Extract the (X, Y) coordinate from the center of the cell holding the provided text.  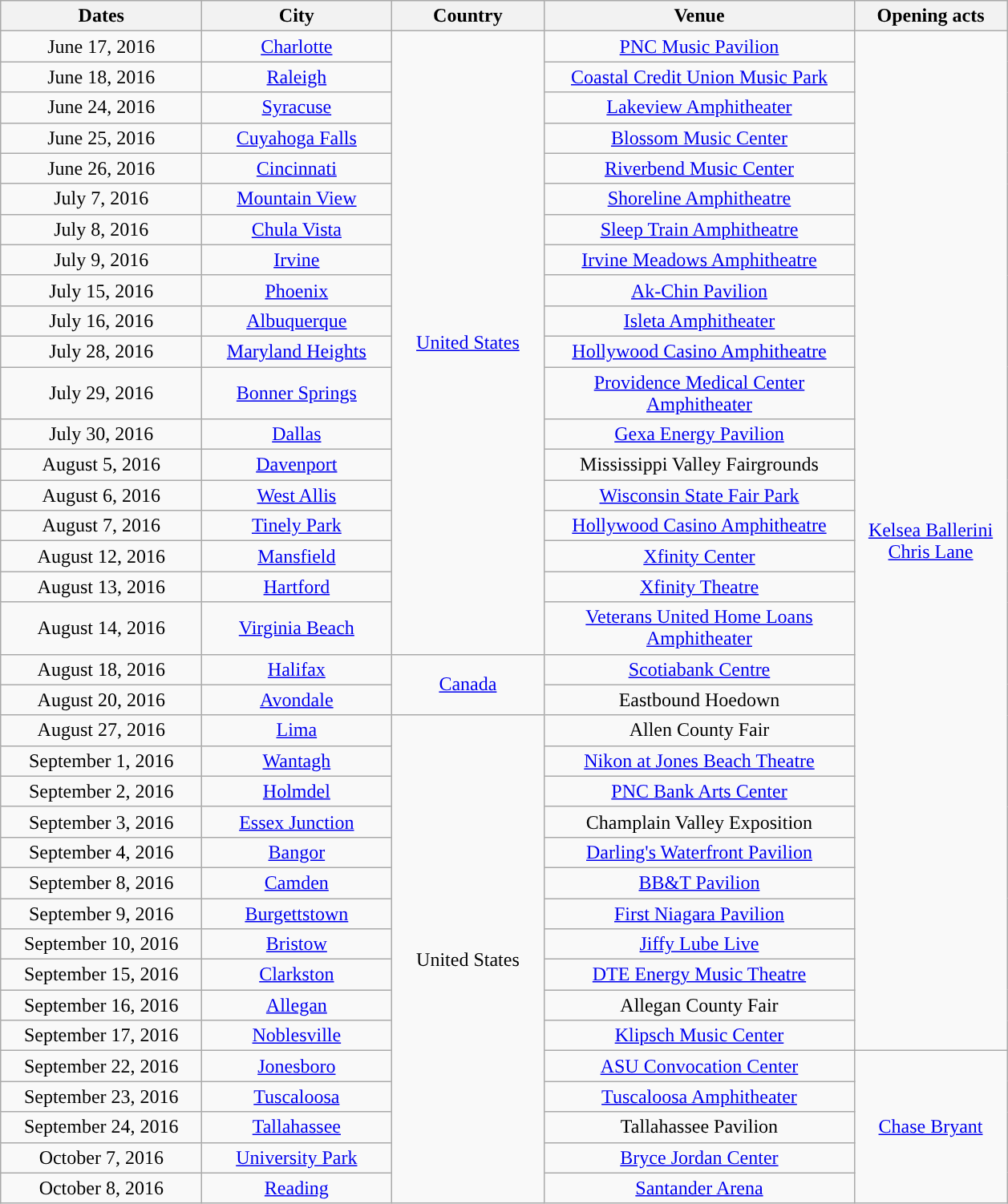
July 9, 2016 (101, 260)
Cuyahoga Falls (297, 138)
Tuscaloosa Amphitheater (699, 1097)
Reading (297, 1188)
August 20, 2016 (101, 700)
Lakeview Amphitheater (699, 107)
July 30, 2016 (101, 434)
September 24, 2016 (101, 1127)
Jonesboro (297, 1066)
Bonner Springs (297, 393)
August 27, 2016 (101, 730)
Raleigh (297, 77)
Essex Junction (297, 822)
Phoenix (297, 290)
Klipsch Music Center (699, 1036)
September 17, 2016 (101, 1036)
Allegan County Fair (699, 1005)
PNC Music Pavilion (699, 46)
September 23, 2016 (101, 1097)
June 17, 2016 (101, 46)
Davenport (297, 465)
July 8, 2016 (101, 229)
Providence Medical Center Amphitheater (699, 393)
Albuquerque (297, 321)
June 26, 2016 (101, 168)
Isleta Amphitheater (699, 321)
Nikon at Jones Beach Theatre (699, 761)
July 16, 2016 (101, 321)
Irvine Meadows Amphitheatre (699, 260)
Lima (297, 730)
Avondale (297, 700)
September 22, 2016 (101, 1066)
Scotiabank Centre (699, 669)
First Niagara Pavilion (699, 913)
June 24, 2016 (101, 107)
August 12, 2016 (101, 556)
Kelsea BalleriniChris Lane (930, 541)
Burgettstown (297, 913)
September 3, 2016 (101, 822)
Xfinity Theatre (699, 587)
BB&T Pavilion (699, 883)
October 8, 2016 (101, 1188)
Coastal Credit Union Music Park (699, 77)
Allegan (297, 1005)
Shoreline Amphitheatre (699, 199)
Veterans United Home Loans Amphitheater (699, 628)
West Allis (297, 495)
Cincinnati (297, 168)
ASU Convocation Center (699, 1066)
September 8, 2016 (101, 883)
Wantagh (297, 761)
Riverbend Music Center (699, 168)
Chula Vista (297, 229)
Mississippi Valley Fairgrounds (699, 465)
Tinely Park (297, 526)
Canada (468, 685)
Maryland Heights (297, 351)
City (297, 16)
Sleep Train Amphitheatre (699, 229)
September 1, 2016 (101, 761)
Xfinity Center (699, 556)
Bryce Jordan Center (699, 1158)
September 10, 2016 (101, 944)
Champlain Valley Exposition (699, 822)
Syracuse (297, 107)
Halifax (297, 669)
Holmdel (297, 791)
August 13, 2016 (101, 587)
Bangor (297, 852)
July 15, 2016 (101, 290)
September 16, 2016 (101, 1005)
Hartford (297, 587)
Opening acts (930, 16)
Allen County Fair (699, 730)
Venue (699, 16)
University Park (297, 1158)
Irvine (297, 260)
Charlotte (297, 46)
August 18, 2016 (101, 669)
Dallas (297, 434)
Mountain View (297, 199)
Clarkston (297, 975)
Camden (297, 883)
October 7, 2016 (101, 1158)
Darling's Waterfront Pavilion (699, 852)
Tallahassee (297, 1127)
Eastbound Hoedown (699, 700)
Chase Bryant (930, 1127)
Wisconsin State Fair Park (699, 495)
September 15, 2016 (101, 975)
August 5, 2016 (101, 465)
Mansfield (297, 556)
Blossom Music Center (699, 138)
June 25, 2016 (101, 138)
July 28, 2016 (101, 351)
Virginia Beach (297, 628)
DTE Energy Music Theatre (699, 975)
August 7, 2016 (101, 526)
Country (468, 16)
Gexa Energy Pavilion (699, 434)
August 6, 2016 (101, 495)
July 29, 2016 (101, 393)
September 4, 2016 (101, 852)
Dates (101, 16)
Noblesville (297, 1036)
Santander Arena (699, 1188)
September 2, 2016 (101, 791)
Ak-Chin Pavilion (699, 290)
Tuscaloosa (297, 1097)
August 14, 2016 (101, 628)
PNC Bank Arts Center (699, 791)
July 7, 2016 (101, 199)
June 18, 2016 (101, 77)
September 9, 2016 (101, 913)
Bristow (297, 944)
Jiffy Lube Live (699, 944)
Tallahassee Pavilion (699, 1127)
